Return (X, Y) of the center of cell containing provided text 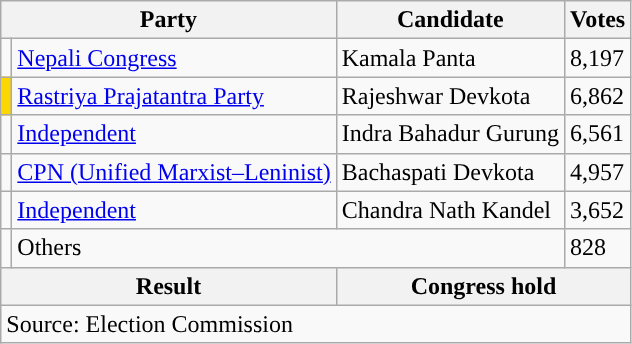
3,652 (598, 210)
Congress hold (484, 286)
Others (288, 248)
Bachaspati Devkota (450, 172)
Kamala Panta (450, 58)
Votes (598, 20)
Candidate (450, 20)
Party (168, 20)
6,862 (598, 96)
Indra Bahadur Gurung (450, 134)
Source: Election Commission (316, 324)
Chandra Nath Kandel (450, 210)
4,957 (598, 172)
Rastriya Prajatantra Party (174, 96)
CPN (Unified Marxist–Leninist) (174, 172)
Rajeshwar Devkota (450, 96)
Result (168, 286)
Nepali Congress (174, 58)
8,197 (598, 58)
828 (598, 248)
6,561 (598, 134)
